Extract the (X, Y) coordinate from the center of the cell holding the provided text.  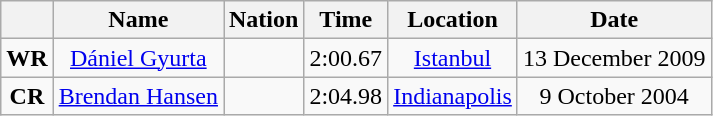
Name (138, 20)
Brendan Hansen (138, 96)
Dániel Gyurta (138, 58)
Time (346, 20)
13 December 2009 (614, 58)
Location (453, 20)
2:04.98 (346, 96)
WR (27, 58)
2:00.67 (346, 58)
Indianapolis (453, 96)
Nation (264, 20)
Date (614, 20)
Istanbul (453, 58)
9 October 2004 (614, 96)
CR (27, 96)
